From the cell containing the given text, extract its center point as [X, Y] coordinate. 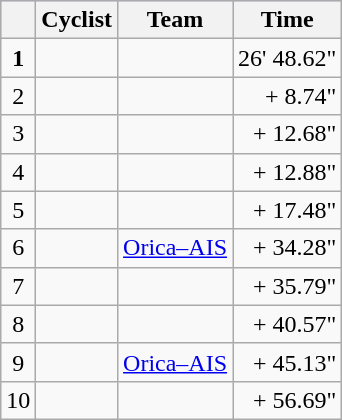
4 [18, 172]
Time [288, 20]
3 [18, 134]
+ 35.79" [288, 286]
5 [18, 210]
7 [18, 286]
6 [18, 248]
+ 12.88" [288, 172]
Cyclist [77, 20]
2 [18, 96]
+ 45.13" [288, 362]
10 [18, 400]
26' 48.62" [288, 58]
Team [176, 20]
+ 8.74" [288, 96]
+ 12.68" [288, 134]
8 [18, 324]
1 [18, 58]
+ 56.69" [288, 400]
+ 40.57" [288, 324]
+ 17.48" [288, 210]
9 [18, 362]
+ 34.28" [288, 248]
